Locate the cell with the specified text and output its [X, Y] center coordinate. 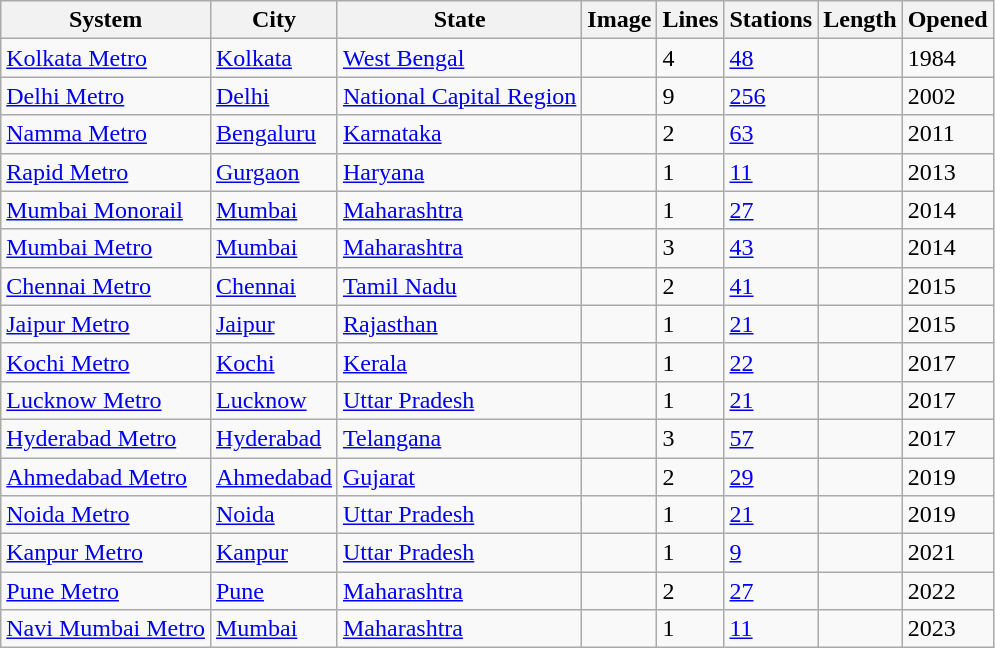
Mumbai Monorail [106, 210]
Image [620, 20]
Kochi Metro [106, 362]
63 [771, 134]
Kanpur Metro [106, 553]
Lucknow [274, 400]
Noida [274, 515]
Jaipur Metro [106, 324]
Pune [274, 591]
Rajasthan [459, 324]
Bengaluru [274, 134]
2013 [948, 172]
Kerala [459, 362]
Hyderabad [274, 438]
41 [771, 286]
Telangana [459, 438]
Kolkata Metro [106, 58]
Kochi [274, 362]
Chennai [274, 286]
4 [690, 58]
City [274, 20]
1984 [948, 58]
48 [771, 58]
System [106, 20]
Gujarat [459, 477]
Gurgaon [274, 172]
Haryana [459, 172]
Lines [690, 20]
State [459, 20]
Delhi Metro [106, 96]
Pune Metro [106, 591]
Noida Metro [106, 515]
National Capital Region [459, 96]
2023 [948, 629]
Karnataka [459, 134]
Kolkata [274, 58]
2022 [948, 591]
2002 [948, 96]
43 [771, 248]
Length [860, 20]
Jaipur [274, 324]
Opened [948, 20]
Chennai Metro [106, 286]
2021 [948, 553]
West Bengal [459, 58]
Rapid Metro [106, 172]
Namma Metro [106, 134]
29 [771, 477]
256 [771, 96]
Stations [771, 20]
22 [771, 362]
Kanpur [274, 553]
Tamil Nadu [459, 286]
Delhi [274, 96]
57 [771, 438]
Ahmedabad [274, 477]
Hyderabad Metro [106, 438]
Mumbai Metro [106, 248]
Lucknow Metro [106, 400]
Ahmedabad Metro [106, 477]
Navi Mumbai Metro [106, 629]
2011 [948, 134]
